From the cell containing the given text, extract its center point as (X, Y) coordinate. 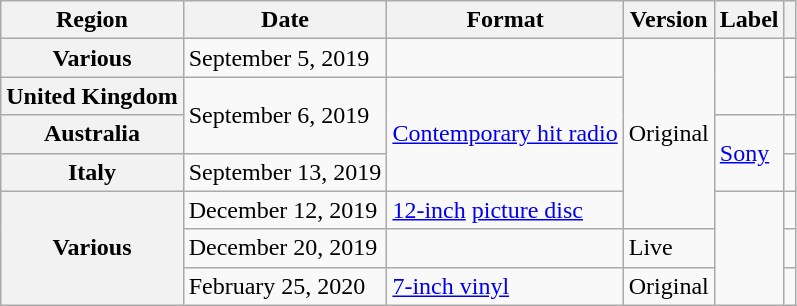
Live (668, 248)
Date (285, 20)
December 12, 2019 (285, 210)
Label (749, 20)
December 20, 2019 (285, 248)
Version (668, 20)
February 25, 2020 (285, 286)
United Kingdom (92, 96)
September 13, 2019 (285, 172)
Italy (92, 172)
Region (92, 20)
12-inch picture disc (505, 210)
Contemporary hit radio (505, 134)
Format (505, 20)
September 5, 2019 (285, 58)
7-inch vinyl (505, 286)
Australia (92, 134)
September 6, 2019 (285, 115)
Sony (749, 153)
